From the cell containing the given text, extract its center point as (x, y) coordinate. 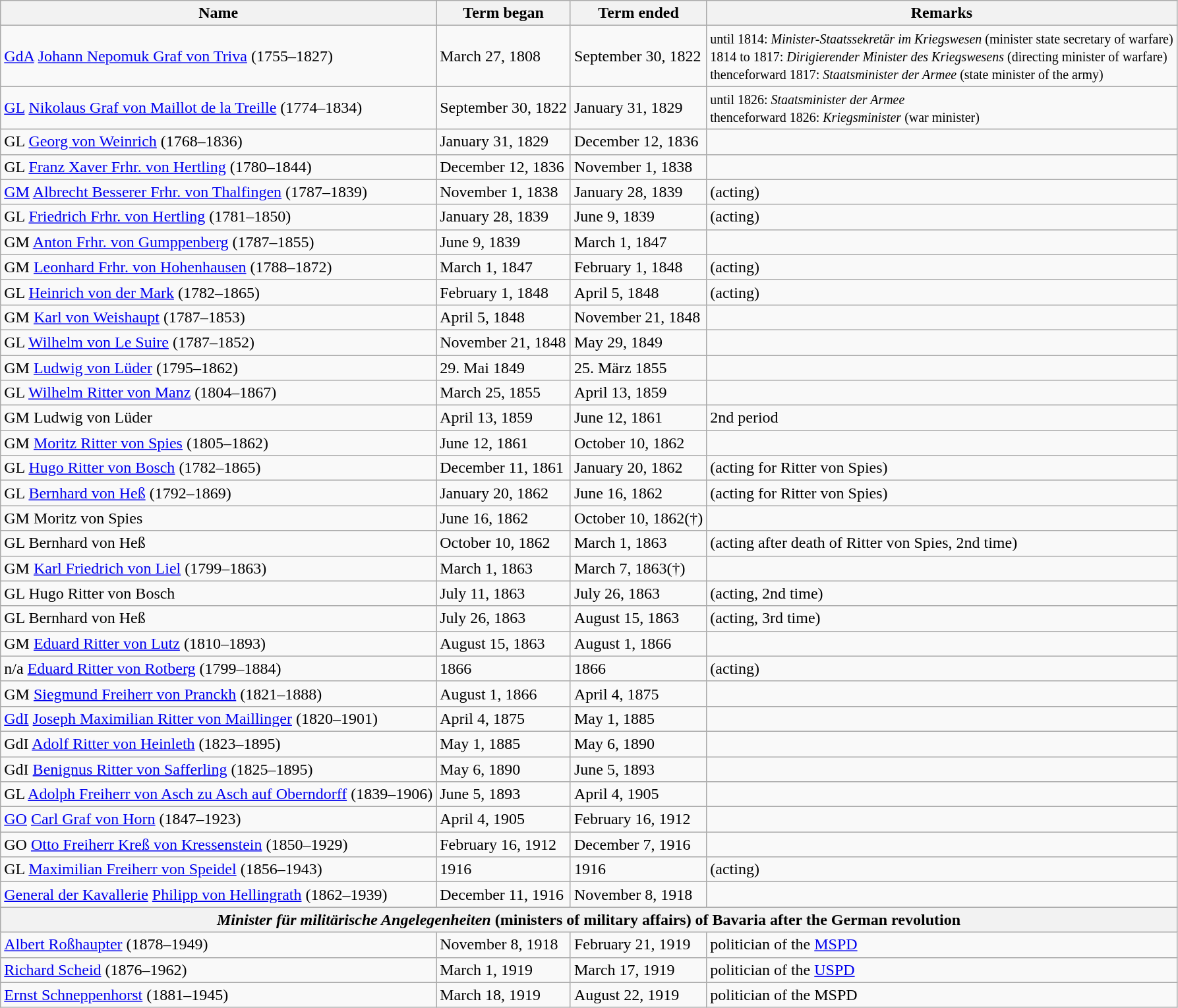
(acting after death of Ritter von Spies, 2nd time) (941, 543)
GM Karl Friedrich von Liel (1799–1863) (219, 568)
August 22, 1919 (638, 995)
General der Kavallerie Philipp von Hellingrath (1862–1939) (219, 895)
Albert Roßhaupter (1878–1949) (219, 945)
GdI Adolf Ritter von Heinleth (1823–1895) (219, 744)
March 7, 1863(†) (638, 568)
2nd period (941, 418)
Term began (504, 13)
(acting, 2nd time) (941, 593)
GL Bernhard von Heß (1792–1869) (219, 493)
GM Anton Frhr. von Gumppenberg (1787–1855) (219, 242)
GL Nikolaus Graf von Maillot de la Treille (1774–1834) (219, 108)
GM Eduard Ritter von Lutz (1810–1893) (219, 643)
Remarks (941, 13)
March 1, 1919 (504, 970)
GM Karl von Weishaupt (1787–1853) (219, 317)
25. März 1855 (638, 367)
GL Heinrich von der Mark (1782–1865) (219, 292)
GL Friedrich Frhr. von Hertling (1781–1850) (219, 217)
GM Moritz Ritter von Spies (1805–1862) (219, 443)
March 27, 1808 (504, 56)
GO Otto Freiherr Kreß von Kressenstein (1850–1929) (219, 845)
GL Georg von Weinrich (1768–1836) (219, 142)
GM Ludwig von Lüder (219, 418)
GM Leonhard Frhr. von Hohenhausen (1788–1872) (219, 267)
February 21, 1919 (638, 945)
March 17, 1919 (638, 970)
GdI Benignus Ritter von Safferling (1825–1895) (219, 769)
Richard Scheid (1876–1962) (219, 970)
GL Maximilian Freiherr von Speidel (1856–1943) (219, 870)
29. Mai 1849 (504, 367)
July 11, 1863 (504, 593)
n/a Eduard Ritter von Rotberg (1799–1884) (219, 668)
Ernst Schneppenhorst (1881–1945) (219, 995)
Name (219, 13)
March 18, 1919 (504, 995)
October 10, 1862(†) (638, 518)
December 11, 1861 (504, 468)
until 1826: Staatsminister der Armeethenceforward 1826: Kriegsminister (war minister) (941, 108)
GdI Joseph Maximilian Ritter von Maillinger (1820–1901) (219, 719)
GL Hugo Ritter von Bosch (219, 593)
politician of the USPD (941, 970)
GM Ludwig von Lüder (1795–1862) (219, 367)
GM Siegmund Freiherr von Pranckh (1821–1888) (219, 694)
(acting, 3rd time) (941, 618)
Minister für militärische Angelegenheiten (ministers of military affairs) of Bavaria after the German revolution (589, 920)
GL Hugo Ritter von Bosch (1782–1865) (219, 468)
December 11, 1916 (504, 895)
March 25, 1855 (504, 393)
GL Franz Xaver Frhr. von Hertling (1780–1844) (219, 167)
GL Wilhelm Ritter von Manz (1804–1867) (219, 393)
Term ended (638, 13)
GM Albrecht Besserer Frhr. von Thalfingen (1787–1839) (219, 192)
May 29, 1849 (638, 342)
GL Adolph Freiherr von Asch zu Asch auf Oberndorff (1839–1906) (219, 794)
GL Wilhelm von Le Suire (1787–1852) (219, 342)
GdA Johann Nepomuk Graf von Triva (1755–1827) (219, 56)
GO Carl Graf von Horn (1847–1923) (219, 819)
December 7, 1916 (638, 845)
GM Moritz von Spies (219, 518)
